Extract the (x, y) coordinate from the center of the cell holding the provided text.  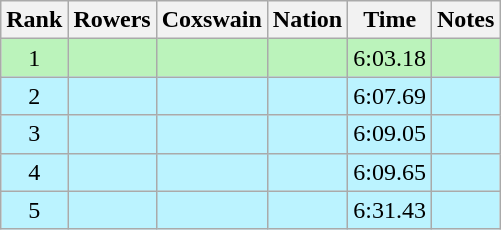
6:03.18 (390, 58)
5 (34, 210)
Time (390, 20)
6:09.65 (390, 172)
1 (34, 58)
Coxswain (212, 20)
Notes (465, 20)
6:09.05 (390, 134)
6:07.69 (390, 96)
2 (34, 96)
6:31.43 (390, 210)
3 (34, 134)
4 (34, 172)
Nation (307, 20)
Rank (34, 20)
Rowers (112, 20)
